Return the (X, Y) coordinate for the center point of the cell that contains the specified text.  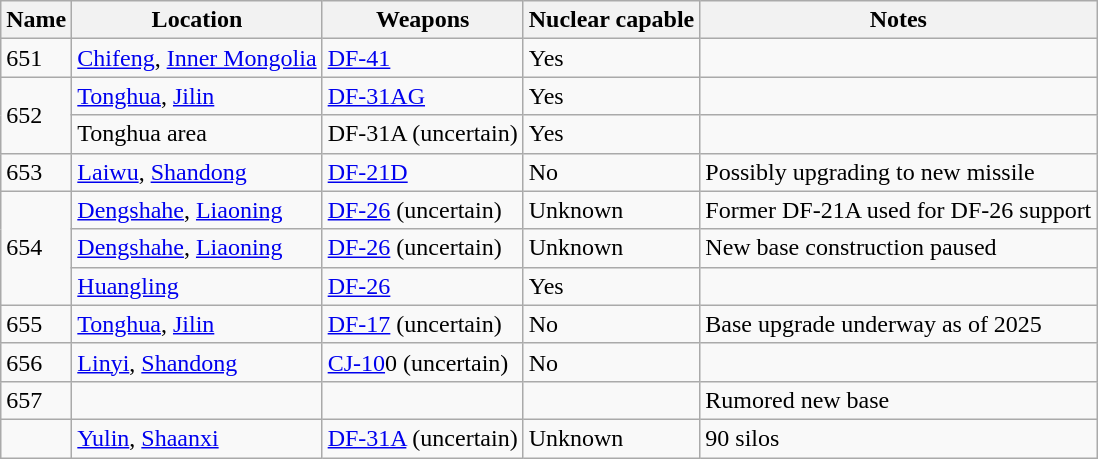
Location (197, 20)
DF-17 (uncertain) (422, 324)
Nuclear capable (612, 20)
Base upgrade underway as of 2025 (898, 324)
654 (36, 248)
Weapons (422, 20)
Notes (898, 20)
Tonghua area (197, 134)
655 (36, 324)
Chifeng, Inner Mongolia (197, 58)
New base construction paused (898, 248)
Linyi, Shandong (197, 362)
Huangling (197, 286)
Yulin, Shaanxi (197, 438)
651 (36, 58)
Laiwu, Shandong (197, 172)
DF-21D (422, 172)
CJ-100 (uncertain) (422, 362)
656 (36, 362)
657 (36, 400)
DF-41 (422, 58)
652 (36, 115)
DF-31AG (422, 96)
653 (36, 172)
Rumored new base (898, 400)
Possibly upgrading to new missile (898, 172)
90 silos (898, 438)
Name (36, 20)
Former DF-21A used for DF-26 support (898, 210)
DF-26 (422, 286)
